For the text-containing cell, return its midpoint in [X, Y] coordinate format. 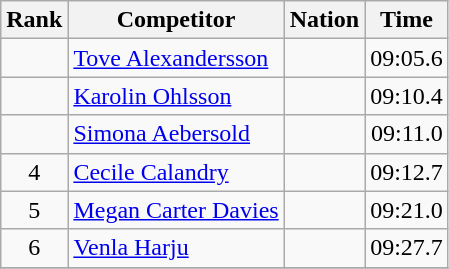
09:05.6 [407, 58]
4 [34, 172]
Nation [324, 20]
Megan Carter Davies [176, 210]
Karolin Ohlsson [176, 96]
Simona Aebersold [176, 134]
Cecile Calandry [176, 172]
Tove Alexandersson [176, 58]
Venla Harju [176, 248]
09:21.0 [407, 210]
09:12.7 [407, 172]
Rank [34, 20]
09:10.4 [407, 96]
5 [34, 210]
Time [407, 20]
Competitor [176, 20]
09:27.7 [407, 248]
09:11.0 [407, 134]
6 [34, 248]
